Detect which cell encompasses the target text, then output its [x, y] center coordinate. 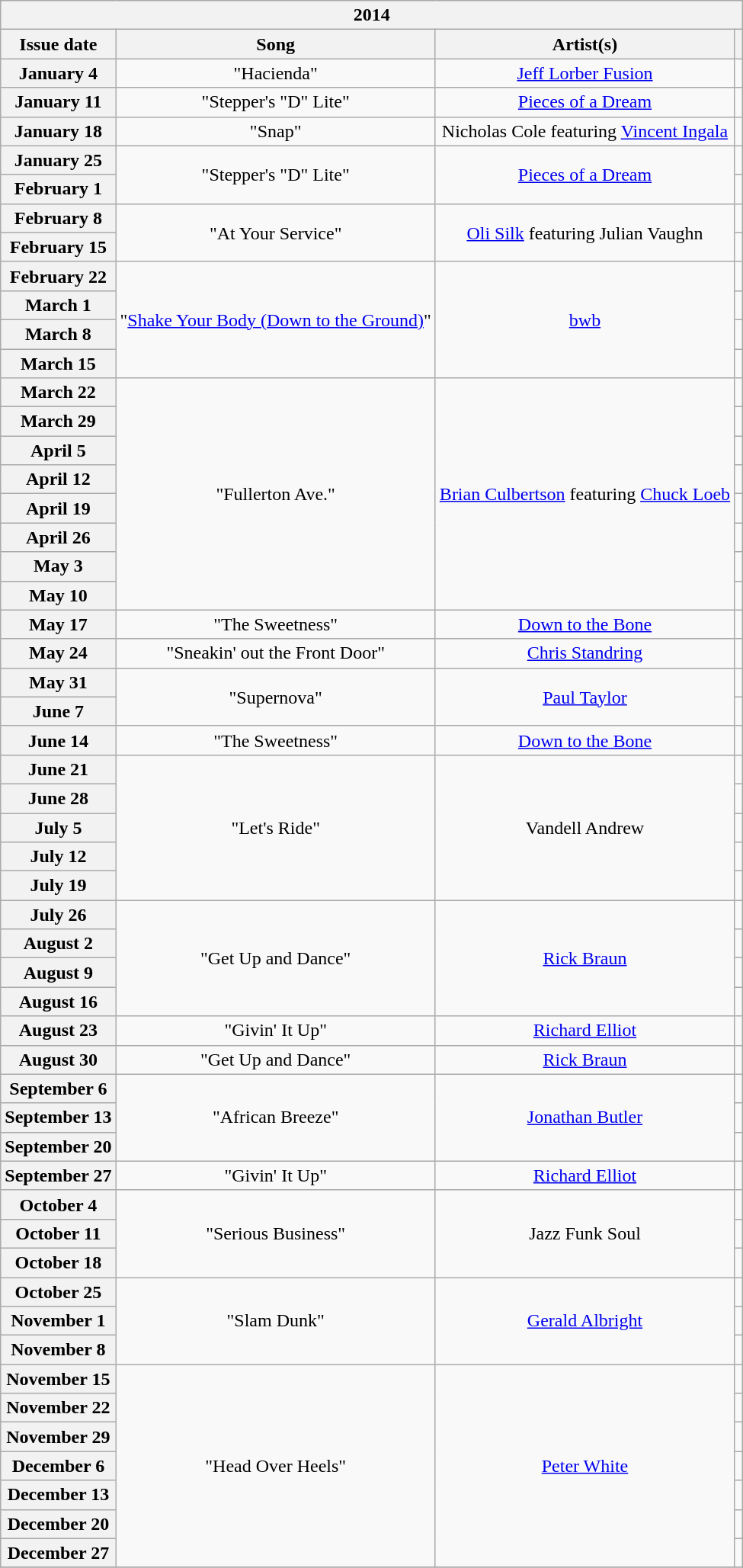
"African Breeze" [276, 1117]
"Sneakin' out the Front Door" [276, 653]
December 6 [58, 1466]
February 1 [58, 189]
September 6 [58, 1089]
September 27 [58, 1175]
March 8 [58, 334]
Jazz Funk Soul [584, 1233]
Peter White [584, 1466]
May 31 [58, 682]
May 17 [58, 624]
Paul Taylor [584, 697]
November 15 [58, 1379]
December 13 [58, 1495]
August 30 [58, 1060]
May 10 [58, 595]
June 7 [58, 711]
"Slam Dunk" [276, 1321]
Vandell Andrew [584, 827]
August 23 [58, 1031]
June 21 [58, 769]
2014 [372, 15]
October 18 [58, 1262]
May 3 [58, 566]
April 19 [58, 508]
Chris Standring [584, 653]
"Serious Business" [276, 1233]
"Fullerton Ave." [276, 494]
Nicholas Cole featuring Vincent Ingala [584, 131]
January 11 [58, 102]
October 25 [58, 1292]
December 20 [58, 1524]
June 28 [58, 798]
January 25 [58, 160]
Oli Silk featuring Julian Vaughn [584, 232]
June 14 [58, 740]
March 22 [58, 393]
May 24 [58, 653]
February 15 [58, 247]
July 26 [58, 915]
September 13 [58, 1117]
bwb [584, 319]
Jeff Lorber Fusion [584, 73]
"At Your Service" [276, 232]
March 15 [58, 364]
"Head Over Heels" [276, 1466]
March 1 [58, 305]
November 8 [58, 1350]
April 26 [58, 537]
August 9 [58, 973]
Song [276, 44]
July 19 [58, 886]
"Supernova" [276, 697]
March 29 [58, 422]
"Hacienda" [276, 73]
Jonathan Butler [584, 1117]
August 2 [58, 944]
Issue date [58, 44]
October 4 [58, 1204]
Gerald Albright [584, 1321]
Brian Culbertson featuring Chuck Loeb [584, 494]
February 22 [58, 276]
"Snap" [276, 131]
November 22 [58, 1408]
April 12 [58, 479]
Artist(s) [584, 44]
November 29 [58, 1437]
December 27 [58, 1553]
August 16 [58, 1002]
July 5 [58, 827]
April 5 [58, 451]
October 11 [58, 1233]
"Shake Your Body (Down to the Ground)" [276, 319]
January 18 [58, 131]
July 12 [58, 857]
November 1 [58, 1321]
February 8 [58, 218]
"Let's Ride" [276, 827]
January 4 [58, 73]
September 20 [58, 1146]
